Scan for the cell matching the given text and deliver its [X, Y] coordinate at center. 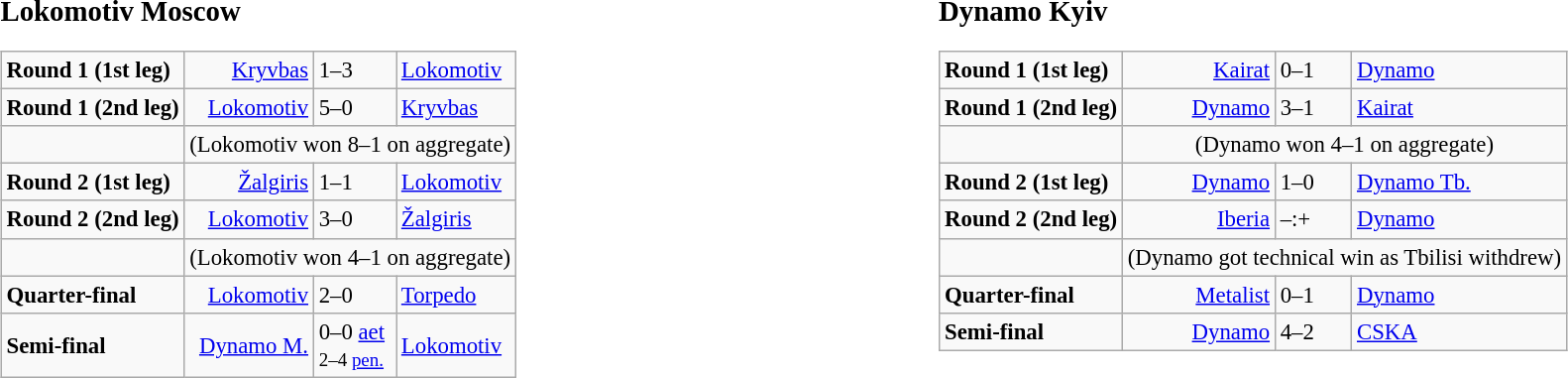
(Dynamo got technical win as Tbilisi withdrew) [1344, 257]
3–1 [1312, 108]
(Dynamo won 4–1 on aggregate) [1344, 145]
–:+ [1312, 219]
Dynamo M. [249, 345]
Torpedo [456, 295]
4–2 [1312, 331]
5–0 [355, 108]
2–0 [355, 295]
1–1 [355, 183]
0–0 aet 2–4 pen. [355, 345]
Iberia [1198, 219]
1–3 [355, 70]
(Lokomotiv won 8–1 on aggregate) [351, 145]
CSKA [1459, 331]
3–0 [355, 219]
Dynamo Tb. [1459, 183]
Metalist [1198, 295]
(Lokomotiv won 4–1 on aggregate) [351, 257]
1–0 [1312, 183]
